Find where the given text appears and provide that cell's center as (X, Y) coordinate. 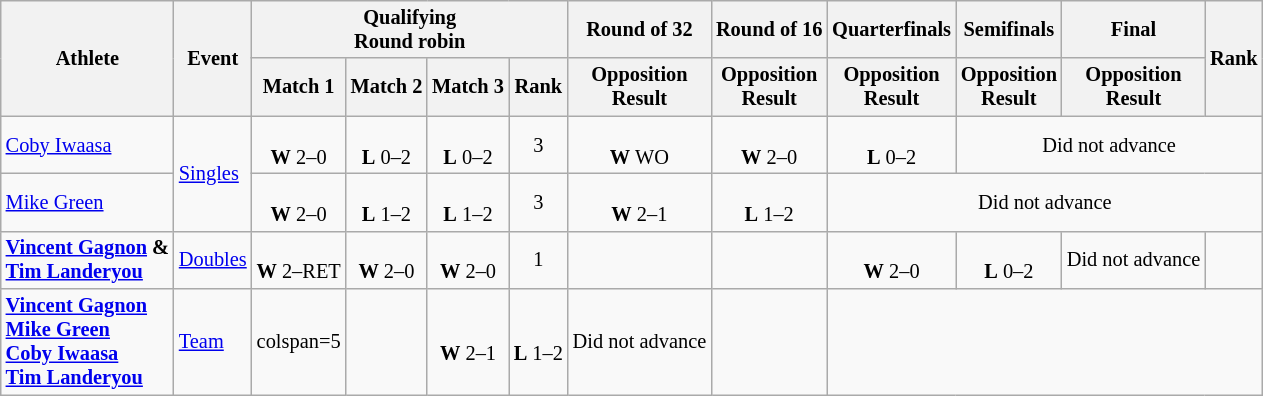
Doubles (213, 260)
Vincent Gagnon &Tim Landeryou (88, 260)
Singles (213, 174)
Round of 32 (640, 29)
Final (1134, 29)
Quarterfinals (892, 29)
Coby Iwaasa (88, 145)
Athlete (88, 58)
Round of 16 (769, 29)
Vincent GagnonMike GreenCoby IwaasaTim Landeryou (88, 342)
Match 2 (387, 87)
colspan=5 (299, 342)
QualifyingRound robin (410, 29)
W 2–RET (299, 260)
Match 3 (468, 87)
Event (213, 58)
Team (213, 342)
Mike Green (88, 202)
Semifinals (1009, 29)
W WO (640, 145)
1 (538, 260)
Match 1 (299, 87)
